Locate the cell with the specified text and output its [x, y] center coordinate. 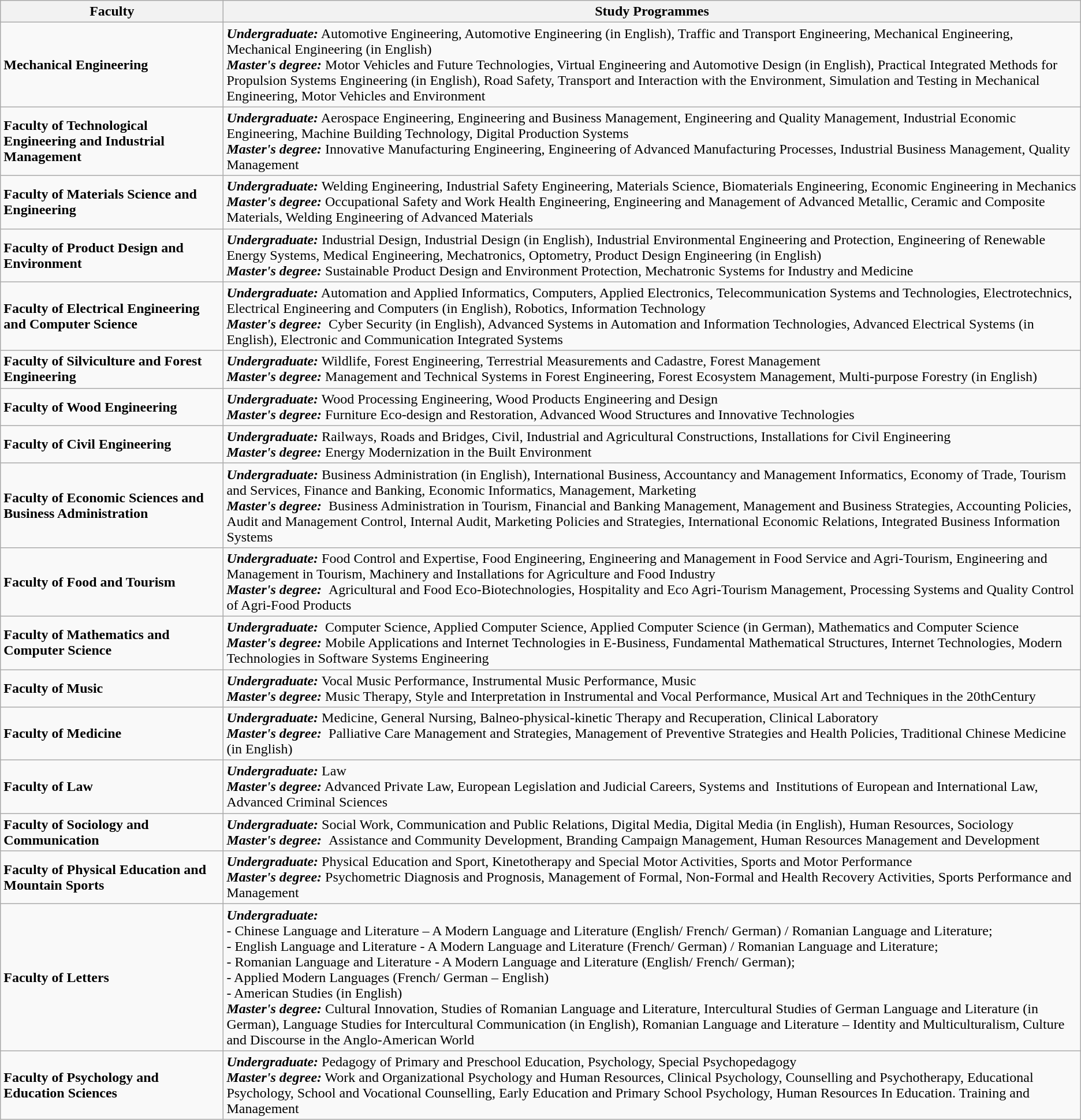
Faculty of Materials Science and Engineering [112, 202]
Faculty of Letters [112, 977]
Study Programmes [652, 12]
Faculty of Food and Tourism [112, 582]
Faculty of Economic Sciences and Business Administration [112, 505]
Mechanical Engineering [112, 65]
Faculty [112, 12]
Faculty of Product Design and Environment [112, 255]
Faculty of Electrical Engineering and Computer Science [112, 316]
Faculty of Sociology and Communication [112, 832]
Faculty of Law [112, 787]
Faculty of Psychology and Education Sciences [112, 1085]
Faculty of Wood Engineering [112, 406]
Faculty of Music [112, 688]
Faculty of Technological Engineering and Industrial Management [112, 141]
Faculty of Physical Education and Mountain Sports [112, 878]
Faculty of Silviculture and Forest Engineering [112, 369]
Faculty of Mathematics and Computer Science [112, 643]
Faculty of Civil Engineering [112, 445]
Faculty of Medicine [112, 734]
